Capture the cell that displays the provided text and extract its [x, y] central coordinate. 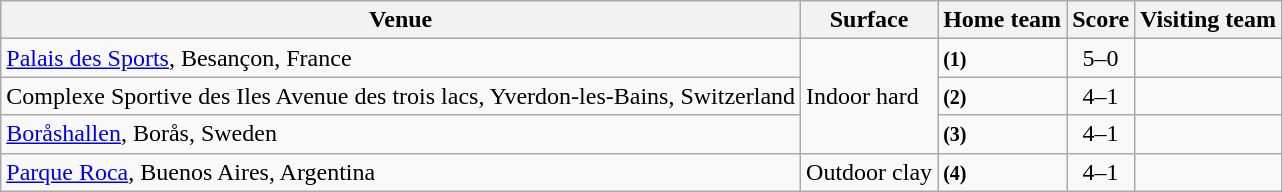
Parque Roca, Buenos Aires, Argentina [401, 172]
Complexe Sportive des Iles Avenue des trois lacs, Yverdon-les-Bains, Switzerland [401, 96]
(4) [1002, 172]
Indoor hard [870, 96]
(3) [1002, 134]
(1) [1002, 58]
Visiting team [1208, 20]
Outdoor clay [870, 172]
Boråshallen, Borås, Sweden [401, 134]
(2) [1002, 96]
Palais des Sports, Besançon, France [401, 58]
Score [1101, 20]
Surface [870, 20]
5–0 [1101, 58]
Home team [1002, 20]
Venue [401, 20]
